Output the (X, Y) coordinate of the center of the cell containing the given text.  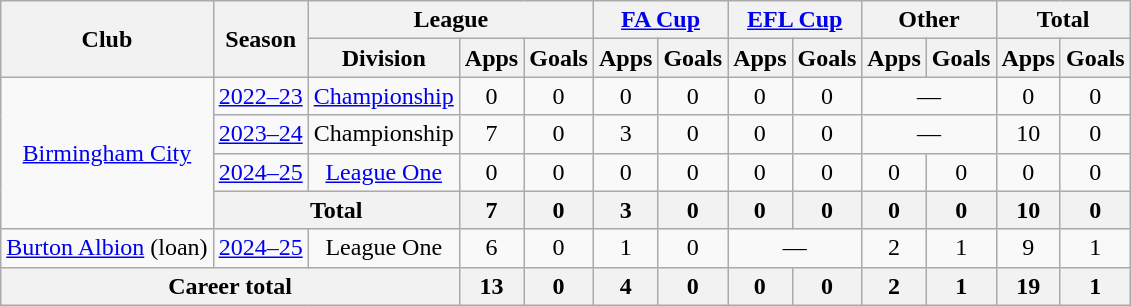
Division (384, 58)
FA Cup (660, 20)
Other (929, 20)
6 (491, 248)
4 (625, 286)
2023–24 (260, 134)
Birmingham City (107, 153)
League (450, 20)
Season (260, 39)
EFL Cup (795, 20)
Burton Albion (loan) (107, 248)
2022–23 (260, 96)
19 (1028, 286)
Club (107, 39)
Career total (230, 286)
13 (491, 286)
9 (1028, 248)
